Return [X, Y] of the center of cell containing provided text 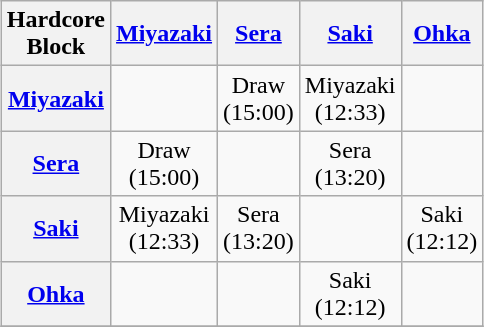
Hardcore Block [56, 34]
